Locate the cell with the specified text and output its (X, Y) center coordinate. 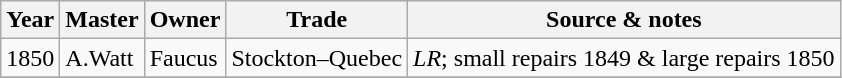
Faucus (185, 58)
LR; small repairs 1849 & large repairs 1850 (624, 58)
Source & notes (624, 20)
Trade (317, 20)
1850 (30, 58)
A.Watt (102, 58)
Year (30, 20)
Owner (185, 20)
Stockton–Quebec (317, 58)
Master (102, 20)
